Scan for the cell matching the given text and deliver its (X, Y) coordinate at center. 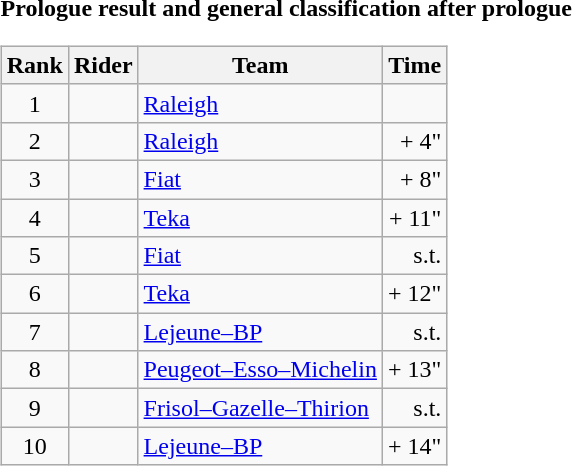
7 (34, 332)
3 (34, 179)
Peugeot–Esso–Michelin (260, 370)
8 (34, 370)
+ 13" (414, 370)
Time (414, 65)
Frisol–Gazelle–Thirion (260, 408)
+ 11" (414, 217)
+ 8" (414, 179)
4 (34, 217)
Rider (103, 65)
10 (34, 446)
6 (34, 294)
9 (34, 408)
5 (34, 256)
+ 14" (414, 446)
1 (34, 103)
Rank (34, 65)
Team (260, 65)
+ 4" (414, 141)
+ 12" (414, 294)
2 (34, 141)
